Search for the cell housing the specified text and yield its (X, Y) center coordinate. 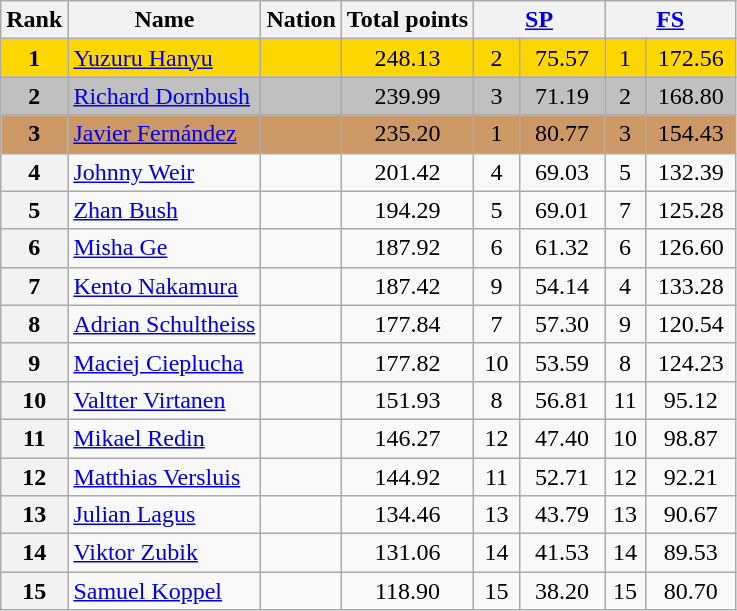
Samuel Koppel (164, 591)
92.21 (691, 477)
Rank (34, 20)
Adrian Schultheiss (164, 324)
56.81 (562, 400)
98.87 (691, 438)
54.14 (562, 286)
177.84 (407, 324)
Nation (301, 20)
239.99 (407, 96)
80.77 (562, 134)
75.57 (562, 58)
SP (540, 20)
57.30 (562, 324)
Mikael Redin (164, 438)
Total points (407, 20)
187.92 (407, 248)
144.92 (407, 477)
154.43 (691, 134)
Julian Lagus (164, 515)
71.19 (562, 96)
90.67 (691, 515)
120.54 (691, 324)
Maciej Cieplucha (164, 362)
69.03 (562, 172)
Name (164, 20)
61.32 (562, 248)
Zhan Bush (164, 210)
41.53 (562, 553)
53.59 (562, 362)
125.28 (691, 210)
FS (670, 20)
69.01 (562, 210)
146.27 (407, 438)
133.28 (691, 286)
80.70 (691, 591)
47.40 (562, 438)
248.13 (407, 58)
Misha Ge (164, 248)
201.42 (407, 172)
187.42 (407, 286)
Richard Dornbush (164, 96)
172.56 (691, 58)
Matthias Versluis (164, 477)
Johnny Weir (164, 172)
95.12 (691, 400)
132.39 (691, 172)
38.20 (562, 591)
194.29 (407, 210)
Yuzuru Hanyu (164, 58)
Valtter Virtanen (164, 400)
131.06 (407, 553)
151.93 (407, 400)
Javier Fernández (164, 134)
126.60 (691, 248)
168.80 (691, 96)
52.71 (562, 477)
177.82 (407, 362)
Viktor Zubik (164, 553)
43.79 (562, 515)
235.20 (407, 134)
134.46 (407, 515)
118.90 (407, 591)
89.53 (691, 553)
Kento Nakamura (164, 286)
124.23 (691, 362)
